Extract the (X, Y) coordinate from the center of the cell holding the provided text.  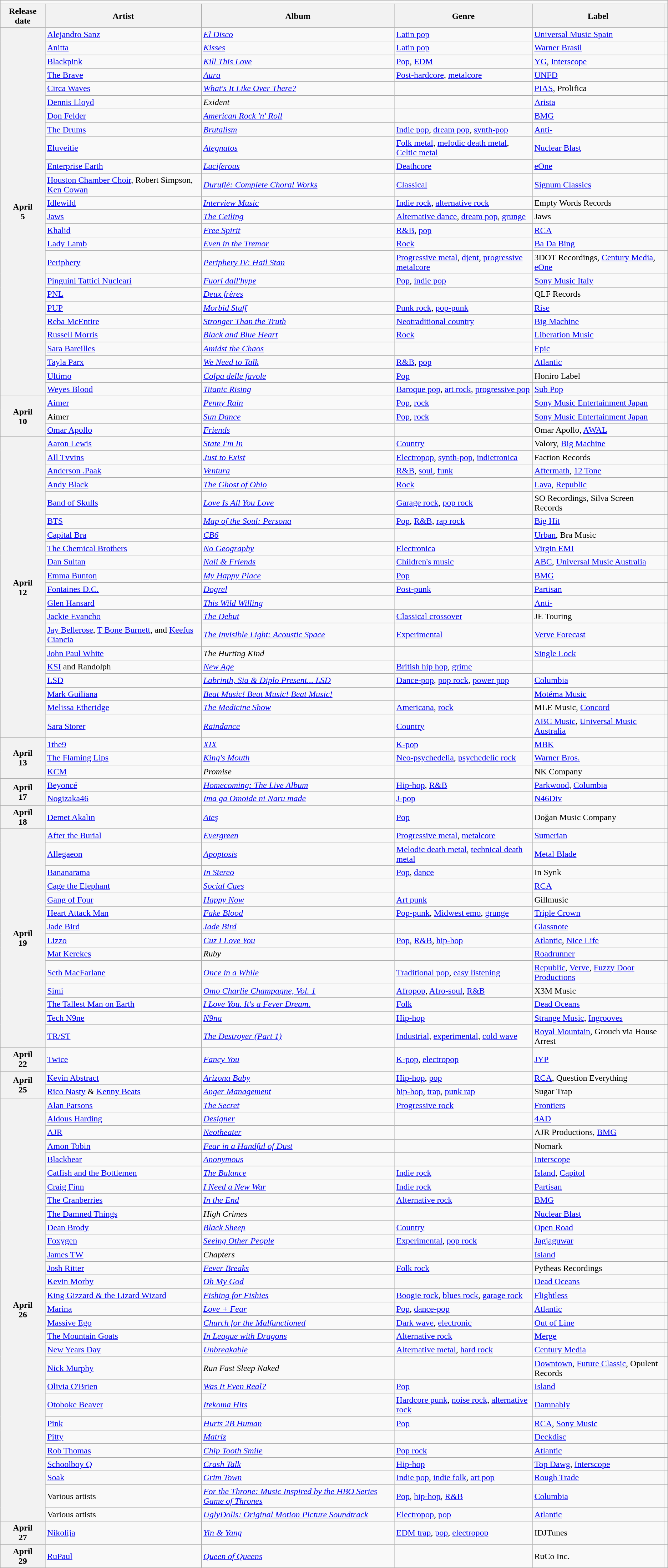
Russell Morris (123, 335)
Hurts 2B Human (298, 1423)
Classical (463, 184)
Nikolija (123, 1533)
Punk rock, pop-punk (463, 308)
UglyDolls: Original Motion Picture Soundtrack (298, 1514)
Apoptosis (298, 854)
Neotraditional country (463, 321)
Beat Music! Beat Music! Beat Music! (298, 694)
Ategnatos (298, 148)
Kevin Abstract (123, 1078)
Anonymous (298, 1160)
Downtown, Future Classic, Opulent Records (598, 1368)
Map of the Soul: Persona (298, 521)
The Invisible Light: Acoustic Space (298, 635)
Indie rock, alternative rock (463, 203)
Run Fast Sleep Naked (298, 1368)
Brutalism (298, 129)
Craig Finn (123, 1187)
Fishing for Fishies (298, 1295)
Reba McEntire (123, 321)
April10 (23, 416)
In Synk (598, 872)
Liberation Music (598, 335)
Ultimo (123, 376)
Aura (298, 75)
Republic, Verve, Fuzzy Door Productions (598, 973)
Seeing Other People (298, 1241)
Melissa Etheridge (123, 708)
IDJTunes (598, 1533)
King Gizzard & the Lizard Wizard (123, 1295)
KCM (123, 772)
Pytheas Recordings (598, 1268)
Industrial, experimental, cold wave (463, 1036)
Twice (123, 1060)
Signum Classics (598, 184)
The Hurting Kind (298, 653)
Weyes Blood (123, 389)
1the9 (123, 744)
Just to Exist (298, 457)
Royal Mountain, Grouch via House Arrest (598, 1036)
PIAS, Prolifica (598, 89)
We Need to Talk (298, 362)
Kisses (298, 48)
New Years Day (123, 1350)
Motéma Music (598, 694)
Verve Forecast (598, 635)
British hip hop, grime (463, 667)
Ruby (298, 954)
Big Hit (598, 521)
Duruflé: Complete Choral Works (298, 184)
Roadrunner (598, 954)
Out of Line (598, 1322)
Indie pop, indie folk, art pop (463, 1478)
X3M Music (598, 991)
RuPaul (123, 1556)
Tayla Parx (123, 362)
K-pop, electropop (463, 1060)
AJR Productions, BMG (598, 1132)
Experimental (463, 635)
Labrinth, Sia & Diplo Present... LSD (298, 680)
Don Felder (123, 116)
Love + Fear (298, 1309)
Open Road (598, 1227)
Band of Skulls (123, 503)
ABC, Universal Music Australia (598, 562)
Aaron Lewis (123, 444)
Anger Management (298, 1091)
What's It Like Over There? (298, 89)
Nali & Friends (298, 562)
Sub Pop (598, 389)
Sun Dance (298, 417)
Metal Blade (598, 854)
Demet Akalın (123, 817)
Nomark (598, 1146)
Post-punk (463, 589)
Interscope (598, 1160)
JYP (598, 1060)
For the Throne: Music Inspired by the HBO Series Game of Thrones (298, 1496)
Electropop, pop (463, 1514)
King's Mouth (298, 758)
Chip Tooth Smile (298, 1451)
Dogrel (298, 589)
The Damned Things (123, 1214)
Rough Trade (598, 1478)
In League with Dragons (298, 1336)
Massive Ego (123, 1322)
Promise (298, 772)
Atlantic, Nice Life (598, 940)
RCA, Sony Music (598, 1423)
Even in the Tremor (298, 244)
Progressive metal, djent, progressive metalcore (463, 262)
SO Recordings, Silva Screen Records (598, 503)
Marina (123, 1309)
Indie pop, dream pop, synth-pop (463, 129)
Olivia O'Brien (123, 1387)
Designer (298, 1119)
Enterprise Earth (123, 166)
Pop, R&B, rap rock (463, 521)
Unbreakable (298, 1350)
American Rock 'n' Roll (298, 116)
Fever Breaks (298, 1268)
Pop, R&B, hip-hop (463, 940)
ABC Music, Universal Music Australia (598, 726)
Flightless (598, 1295)
New Age (298, 667)
Blackbear (123, 1160)
Deux frères (298, 294)
My Happy Place (298, 576)
Ima ga Omoide ni Naru made (298, 799)
No Geography (298, 548)
Oh My God (298, 1282)
Lizzo (123, 940)
Post-hardcore, metalcore (463, 75)
Itekoma Hits (298, 1405)
Happy Now (298, 899)
Colpa delle favole (298, 376)
Fear in a Handful of Dust (298, 1146)
MLE Music, Concord (598, 708)
Pop rock (463, 1451)
Sugar Trap (598, 1091)
Neo-psychedelia, psychedelic rock (463, 758)
Cage the Elephant (123, 886)
The Chemical Brothers (123, 548)
Rico Nasty & Kenny Beats (123, 1091)
Alan Parsons (123, 1105)
Jagjaguwar (598, 1241)
Hardcore punk, noise rock, alternative rock (463, 1405)
J-pop (463, 799)
N9na (298, 1018)
Matriz (298, 1437)
XIX (298, 744)
Experimental, pop rock (463, 1241)
Folk metal, melodic death metal, Celtic metal (463, 148)
Queen of Queens (298, 1556)
This Wild Willing (298, 603)
The Secret (298, 1105)
Alternative metal, hard rock (463, 1350)
James TW (123, 1255)
Afropop, Afro-soul, R&B (463, 991)
The Ceiling (298, 217)
Deathcore (463, 166)
Pop, dance (463, 872)
Omar Apollo, AWAL (598, 430)
Interview Music (298, 203)
Alejandro Sanz (123, 34)
Was It Even Real? (298, 1387)
The Brave (123, 75)
Classical crossover (463, 616)
Fontaines D.C. (123, 589)
Jackie Evancho (123, 616)
Foxygen (123, 1241)
The Cranberries (123, 1200)
Dennis Lloyd (123, 102)
Parkwood, Columbia (598, 785)
Schoolboy Q (123, 1464)
The Destroyer (Part 1) (298, 1036)
Artist (123, 16)
April29 (23, 1556)
TR/ST (123, 1036)
Frontiers (598, 1105)
Sony Music Italy (598, 281)
Homecoming: The Live Album (298, 785)
Dan Sultan (123, 562)
Hip-hop, R&B (463, 785)
Heart Attack Man (123, 913)
AJR (123, 1132)
Art punk (463, 899)
Free Spirit (298, 230)
Genre (463, 16)
April19 (23, 938)
The Mountain Goats (123, 1336)
Pop, indie pop (463, 281)
Baroque pop, art rock, progressive pop (463, 389)
After the Burial (123, 835)
Boogie rock, blues rock, garage rock (463, 1295)
N46Div (598, 799)
Dark wave, electronic (463, 1322)
Arista (598, 102)
Fake Blood (298, 913)
Periphery IV: Hail Stan (298, 262)
K-pop (463, 744)
Yin & Yang (298, 1533)
Aftermath, 12 Tone (598, 471)
April22 (23, 1060)
RuCo Inc. (598, 1556)
Pinguini Tattici Nucleari (123, 281)
RCA, Question Everything (598, 1078)
Titanic Rising (298, 389)
Nick Murphy (123, 1368)
Black Sheep (298, 1227)
Release date (23, 16)
April17 (23, 792)
Kevin Morby (123, 1282)
Beyoncé (123, 785)
Church for the Malfunctioned (298, 1322)
Urban, Bra Music (598, 535)
CB6 (298, 535)
Damnably (598, 1405)
Mark Guiliana (123, 694)
Single Lock (598, 653)
Empty Words Records (598, 203)
Virgin EMI (598, 548)
The Ghost of Ohio (298, 484)
I Need a New War (298, 1187)
Periphery (123, 262)
Blackpink (123, 61)
Doğan Music Company (598, 817)
Ventura (298, 471)
April27 (23, 1533)
Gang of Four (123, 899)
Andy Black (123, 484)
Melodic death metal, technical death metal (463, 854)
YG, Interscope (598, 61)
NK Company (598, 772)
Omar Apollo (123, 430)
Sara Bareilles (123, 348)
Neotheater (298, 1132)
Mat Kerekes (123, 954)
Social Cues (298, 886)
Universal Music Spain (598, 34)
Triple Crown (598, 913)
April12 (23, 587)
Grim Town (298, 1478)
Ateş (298, 817)
Rob Thomas (123, 1451)
Pop-punk, Midwest emo, grunge (463, 913)
Ba Da Bing (598, 244)
JE Touring (598, 616)
Progressive metal, metalcore (463, 835)
MBK (598, 744)
Friends (298, 430)
Valory, Big Machine (598, 444)
High Crimes (298, 1214)
All Tvvins (123, 457)
Idlewild (123, 203)
Gillmusic (598, 899)
Traditional pop, easy listening (463, 973)
Island, Capitol (598, 1173)
Glassnote (598, 927)
Love Is All You Love (298, 503)
Amidst the Chaos (298, 348)
Deckdisc (598, 1437)
hip-hop, trap, punk rap (463, 1091)
Emma Bunton (123, 576)
QLF Records (598, 294)
Progressive rock (463, 1105)
Warner Brasil (598, 48)
Electronica (463, 548)
Folk (463, 1004)
The Tallest Man on Earth (123, 1004)
Fancy You (298, 1060)
eOne (598, 166)
Seth MacFarlane (123, 973)
Black and Blue Heart (298, 335)
EDM trap, pop, electropop (463, 1533)
Honiro Label (598, 376)
Nogizaka46 (123, 799)
Pink (123, 1423)
Aldous Harding (123, 1119)
April25 (23, 1085)
Children's music (463, 562)
Once in a While (298, 973)
Fuori dall'hype (298, 281)
Catfish and the Bottlemen (123, 1173)
Rise (598, 308)
R&B, soul, funk (463, 471)
Kill This Love (298, 61)
Folk rock (463, 1268)
Pop, hip-hop, R&B (463, 1496)
Warner Bros. (598, 758)
Album (298, 16)
The Drums (123, 129)
Anitta (123, 48)
Otoboke Beaver (123, 1405)
Sumerian (598, 835)
Strange Music, Ingrooves (598, 1018)
Pop, dance-pop (463, 1309)
Dance-pop, pop rock, power pop (463, 680)
April26 (23, 1310)
4AD (598, 1119)
Allegaeon (123, 854)
Arizona Baby (298, 1078)
Lady Lamb (123, 244)
In the End (298, 1200)
Chapters (298, 1255)
Top Dawg, Interscope (598, 1464)
Amon Tobin (123, 1146)
Raindance (298, 726)
Sara Storer (123, 726)
Evergreen (298, 835)
Simi (123, 991)
LSD (123, 680)
The Balance (298, 1173)
Penny Rain (298, 403)
Morbid Stuff (298, 308)
Houston Chamber Choir, Robert Simpson, Ken Cowan (123, 184)
Circa Waves (123, 89)
3DOT Recordings, Century Media, eOne (598, 262)
Pop, EDM (463, 61)
Exident (298, 102)
John Paul White (123, 653)
I Love You. It's a Fever Dream. (298, 1004)
Dean Brody (123, 1227)
Hip-hop, pop (463, 1078)
Soak (123, 1478)
The Flaming Lips (123, 758)
Khalid (123, 230)
In Stereo (298, 872)
Stronger Than the Truth (298, 321)
UNFD (598, 75)
April18 (23, 817)
Americana, rock (463, 708)
Luciferous (298, 166)
Label (598, 16)
BTS (123, 521)
Big Machine (598, 321)
Alternative dance, dream pop, grunge (463, 217)
KSI and Randolph (123, 667)
Cuz I Love You (298, 940)
The Medicine Show (298, 708)
Anderson .Paak (123, 471)
PNL (123, 294)
State I'm In (298, 444)
El Disco (298, 34)
Omo Charlie Champagne, Vol. 1 (298, 991)
Century Media (598, 1350)
Bananarama (123, 872)
Garage rock, pop rock (463, 503)
Eluveitie (123, 148)
PUP (123, 308)
Electropop, synth-pop, indietronica (463, 457)
Merge (598, 1336)
Glen Hansard (123, 603)
April13 (23, 758)
Tech N9ne (123, 1018)
April5 (23, 212)
The Debut (298, 616)
Josh Ritter (123, 1268)
Capital Bra (123, 535)
Epic (598, 348)
Lava, Republic (598, 484)
Faction Records (598, 457)
Jay Bellerose, T Bone Burnett, and Keefus Ciancia (123, 635)
Pitty (123, 1437)
Crash Talk (298, 1464)
